Extract the (X, Y) coordinate from the center of the cell holding the provided text.  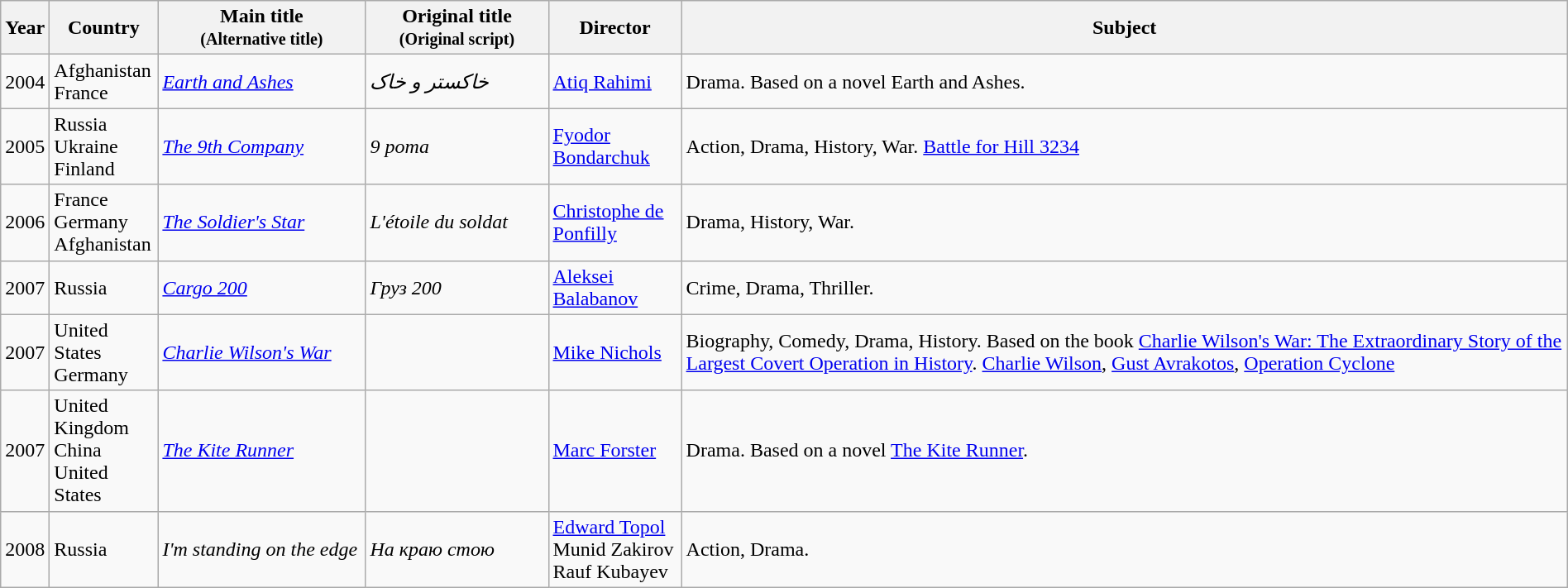
На краю стою (457, 549)
FranceGermanyAfghanistan (104, 222)
Груз 200 (457, 288)
Drama, History, War. (1125, 222)
2005 (25, 146)
Atiq Rahimi (615, 81)
2004 (25, 81)
Mike Nichols (615, 352)
AfghanistanFrance (104, 81)
خاکستر و خاک (457, 81)
9 рота (457, 146)
Drama. Based on a novel The Kite Runner. (1125, 451)
Drama. Based on a novel Earth and Ashes. (1125, 81)
United StatesGermany (104, 352)
Crime, Drama, Thriller. (1125, 288)
Fyodor Bondarchuk (615, 146)
Earth and Ashes (261, 81)
Country (104, 28)
The Kite Runner (261, 451)
Subject (1125, 28)
2006 (25, 222)
RussiaUkraineFinland (104, 146)
Aleksei Balabanov (615, 288)
Charlie Wilson's War (261, 352)
Action, Drama. (1125, 549)
The Soldier's Star (261, 222)
Edward TopolMunid ZakirovRauf Kubayev (615, 549)
2008 (25, 549)
United KingdomChinaUnited States (104, 451)
L'étoile du soldat (457, 222)
Main title(Alternative title) (261, 28)
Director (615, 28)
Action, Drama, History, War. Battle for Hill 3234 (1125, 146)
Marc Forster (615, 451)
The 9th Company (261, 146)
I'm standing on the edge (261, 549)
Cargo 200 (261, 288)
Christophe de Ponfilly (615, 222)
Year (25, 28)
Original title(Original script) (457, 28)
